Extract the [X, Y] coordinate from the center of the cell holding the provided text.  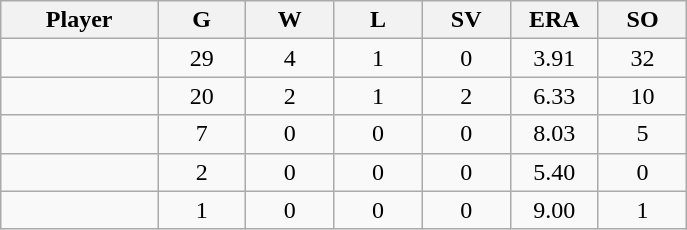
SO [642, 20]
32 [642, 58]
G [202, 20]
Player [80, 20]
7 [202, 134]
8.03 [554, 134]
SV [466, 20]
5.40 [554, 172]
29 [202, 58]
9.00 [554, 210]
4 [290, 58]
W [290, 20]
10 [642, 96]
ERA [554, 20]
6.33 [554, 96]
5 [642, 134]
20 [202, 96]
3.91 [554, 58]
L [378, 20]
